Identify which cell holds the provided text, then report its [X, Y] central coordinate. 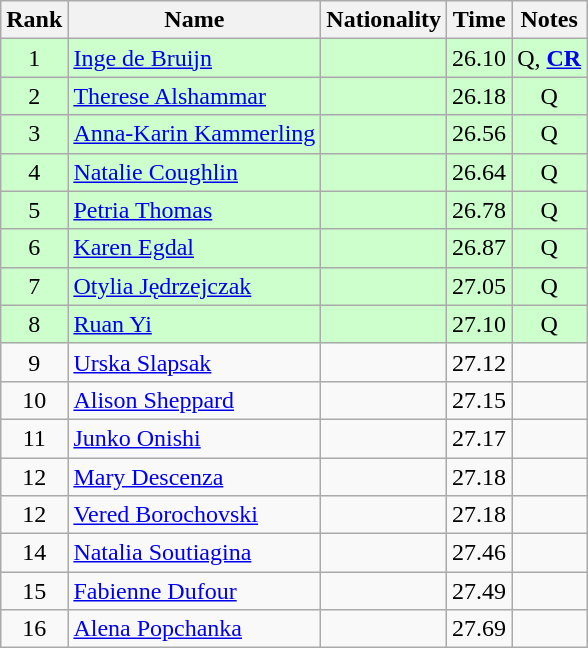
Alison Sheppard [194, 400]
Karen Egdal [194, 248]
26.87 [480, 248]
27.10 [480, 324]
Time [480, 20]
27.17 [480, 438]
11 [34, 438]
Alena Popchanka [194, 629]
Mary Descenza [194, 477]
27.46 [480, 553]
7 [34, 286]
10 [34, 400]
Natalia Soutiagina [194, 553]
26.64 [480, 172]
Therese Alshammar [194, 96]
2 [34, 96]
Ruan Yi [194, 324]
9 [34, 362]
27.15 [480, 400]
Q, CR [550, 58]
Fabienne Dufour [194, 591]
26.56 [480, 134]
Vered Borochovski [194, 515]
15 [34, 591]
6 [34, 248]
Rank [34, 20]
4 [34, 172]
27.49 [480, 591]
5 [34, 210]
14 [34, 553]
26.18 [480, 96]
Otylia Jędrzejczak [194, 286]
26.10 [480, 58]
Urska Slapsak [194, 362]
8 [34, 324]
Petria Thomas [194, 210]
27.69 [480, 629]
26.78 [480, 210]
Nationality [384, 20]
27.05 [480, 286]
Inge de Bruijn [194, 58]
Notes [550, 20]
Name [194, 20]
Anna-Karin Kammerling [194, 134]
27.12 [480, 362]
Junko Onishi [194, 438]
3 [34, 134]
Natalie Coughlin [194, 172]
1 [34, 58]
16 [34, 629]
